Pinpoint the cell where the given text exists, returning its [X, Y] midpoint coordinate. 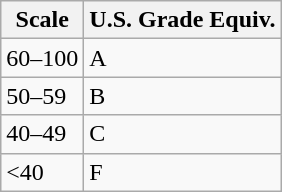
U.S. Grade Equiv. [182, 20]
F [182, 172]
<40 [42, 172]
B [182, 96]
C [182, 134]
60–100 [42, 58]
Scale [42, 20]
50–59 [42, 96]
40–49 [42, 134]
A [182, 58]
